Detect which cell encompasses the target text, then output its [X, Y] center coordinate. 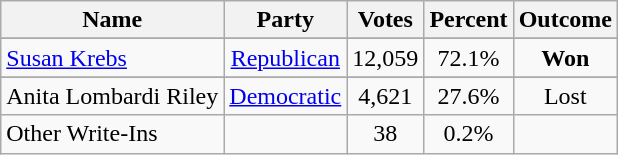
Lost [565, 96]
Other Write-Ins [112, 134]
38 [386, 134]
27.6% [468, 96]
Republican [286, 58]
Won [565, 58]
Anita Lombardi Riley [112, 96]
Susan Krebs [112, 58]
72.1% [468, 58]
12,059 [386, 58]
Outcome [565, 20]
Democratic [286, 96]
4,621 [386, 96]
Votes [386, 20]
0.2% [468, 134]
Name [112, 20]
Party [286, 20]
Percent [468, 20]
